Find where the given text appears and provide that cell's center as (X, Y) coordinate. 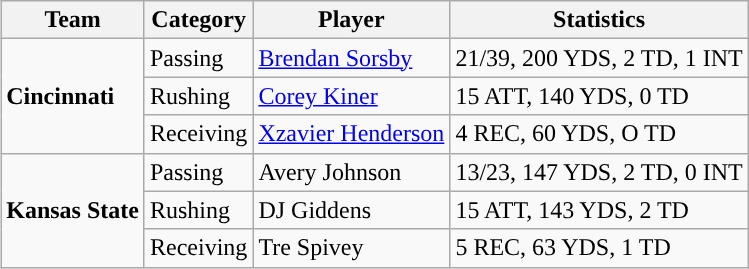
5 REC, 63 YDS, 1 TD (599, 248)
21/39, 200 YDS, 2 TD, 1 INT (599, 58)
15 ATT, 140 YDS, 0 TD (599, 96)
Brendan Sorsby (352, 58)
Xzavier Henderson (352, 134)
Cincinnati (73, 96)
15 ATT, 143 YDS, 2 TD (599, 210)
DJ Giddens (352, 210)
Corey Kiner (352, 96)
Kansas State (73, 210)
Team (73, 20)
4 REC, 60 YDS, O TD (599, 134)
Player (352, 20)
Category (198, 20)
Tre Spivey (352, 248)
Statistics (599, 20)
13/23, 147 YDS, 2 TD, 0 INT (599, 172)
Avery Johnson (352, 172)
